Pinpoint the cell where the given text exists, returning its (x, y) midpoint coordinate. 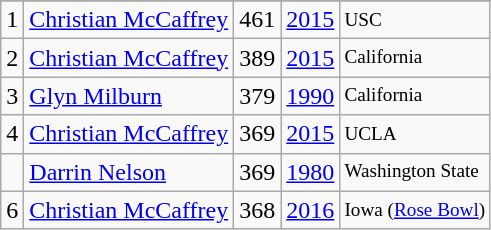
1 (12, 20)
1980 (310, 172)
3 (12, 96)
6 (12, 210)
Glyn Milburn (129, 96)
461 (258, 20)
Darrin Nelson (129, 172)
2016 (310, 210)
379 (258, 96)
Washington State (415, 172)
UCLA (415, 134)
389 (258, 58)
Iowa (Rose Bowl) (415, 210)
1990 (310, 96)
4 (12, 134)
USC (415, 20)
2 (12, 58)
368 (258, 210)
